Locate the cell with the specified text and output its (x, y) center coordinate. 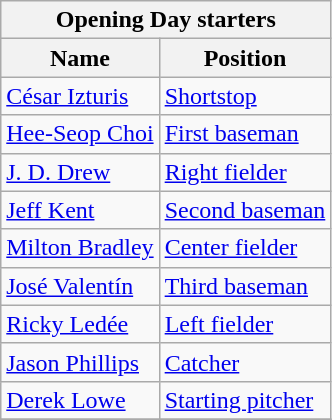
Opening Day starters (166, 20)
Left fielder (245, 324)
J. D. Drew (80, 172)
César Izturis (80, 96)
Jason Phillips (80, 362)
Ricky Ledée (80, 324)
Milton Bradley (80, 248)
Name (80, 58)
Second baseman (245, 210)
First baseman (245, 134)
Starting pitcher (245, 400)
Center fielder (245, 248)
Right fielder (245, 172)
Derek Lowe (80, 400)
José Valentín (80, 286)
Hee-Seop Choi (80, 134)
Jeff Kent (80, 210)
Shortstop (245, 96)
Third baseman (245, 286)
Position (245, 58)
Catcher (245, 362)
